Output the [X, Y] coordinate of the center of the cell containing the given text.  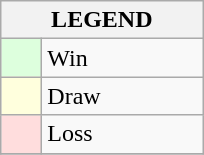
LEGEND [102, 20]
Win [122, 58]
Loss [122, 134]
Draw [122, 96]
